Return (X, Y) of the center of cell containing provided text 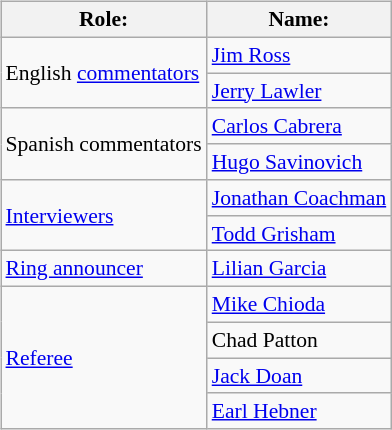
Mike Chioda (300, 305)
Name: (300, 20)
English commentators (103, 72)
Jack Doan (300, 376)
Ring announcer (103, 269)
Interviewers (103, 216)
Carlos Cabrera (300, 126)
Jerry Lawler (300, 91)
Earl Hebner (300, 411)
Jonathan Coachman (300, 198)
Todd Grisham (300, 233)
Chad Patton (300, 340)
Spanish commentators (103, 144)
Hugo Savinovich (300, 162)
Role: (103, 20)
Lilian Garcia (300, 269)
Referee (103, 358)
Jim Ross (300, 55)
